Detect which cell encompasses the target text, then output its (x, y) center coordinate. 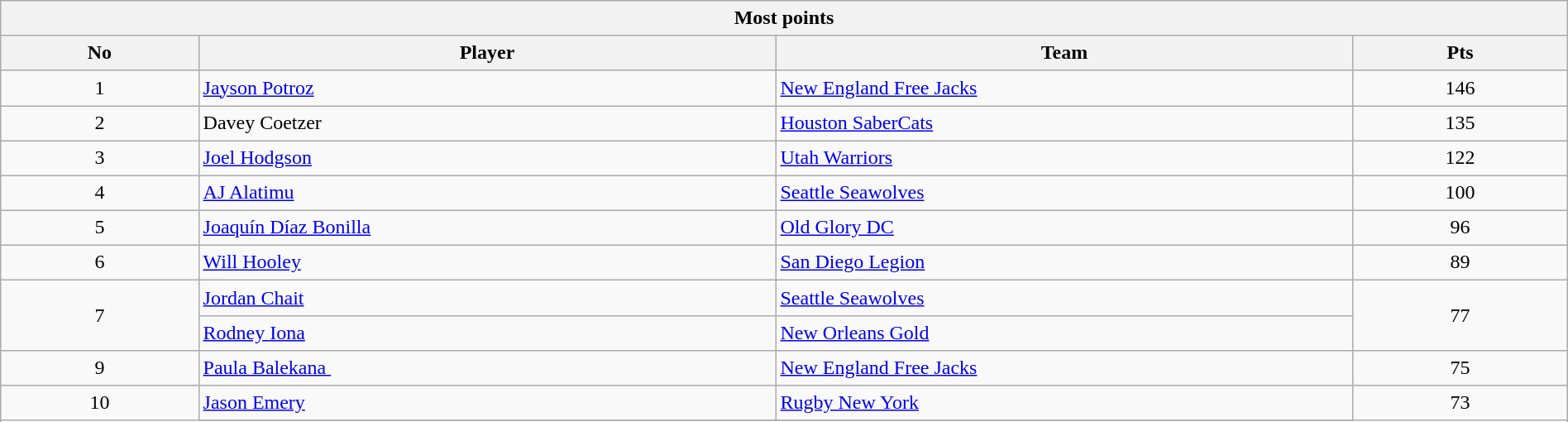
Davey Coetzer (487, 123)
7 (99, 316)
96 (1460, 228)
73 (1460, 403)
No (99, 53)
Most points (784, 18)
75 (1460, 367)
6 (99, 263)
146 (1460, 88)
Will Hooley (487, 263)
Joaquín Díaz Bonilla (487, 228)
89 (1460, 263)
2 (99, 123)
Rugby New York (1064, 403)
122 (1460, 158)
Rodney Iona (487, 333)
Team (1064, 53)
Jason Emery (487, 403)
77 (1460, 316)
New Orleans Gold (1064, 333)
Player (487, 53)
Utah Warriors (1064, 158)
Houston SaberCats (1064, 123)
10 (99, 403)
135 (1460, 123)
AJ Alatimu (487, 193)
Old Glory DC (1064, 228)
Jordan Chait (487, 298)
5 (99, 228)
100 (1460, 193)
9 (99, 367)
1 (99, 88)
Jayson Potroz (487, 88)
Joel Hodgson (487, 158)
4 (99, 193)
Pts (1460, 53)
San Diego Legion (1064, 263)
3 (99, 158)
Paula Balekana (487, 367)
